Locate the cell with the specified text and output its (X, Y) center coordinate. 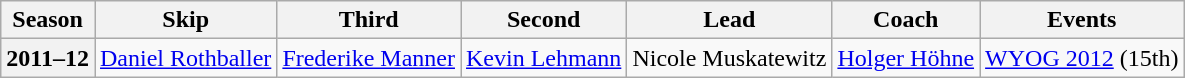
Daniel Rothballer (185, 58)
Nicole Muskatewitz (730, 58)
Coach (906, 20)
Kevin Lehmann (543, 58)
Season (48, 20)
Third (369, 20)
2011–12 (48, 58)
Holger Höhne (906, 58)
Second (543, 20)
WYOG 2012 (15th) (1082, 58)
Frederike Manner (369, 58)
Lead (730, 20)
Events (1082, 20)
Skip (185, 20)
